Search for the cell housing the specified text and yield its (X, Y) center coordinate. 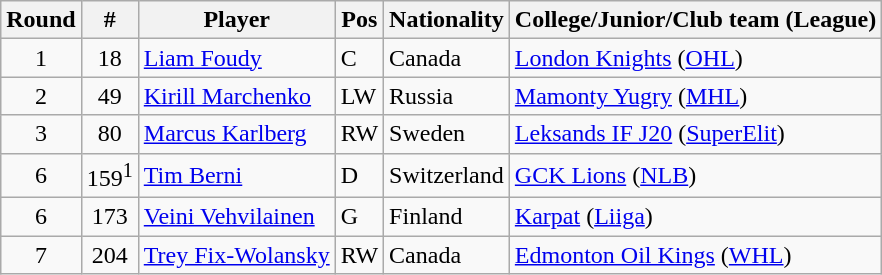
Player (236, 20)
GCK Lions (NLB) (695, 176)
1 (41, 58)
Marcus Karlberg (236, 134)
Liam Foudy (236, 58)
Veini Vehvilainen (236, 217)
80 (110, 134)
Leksands IF J20 (SuperElit) (695, 134)
Russia (447, 96)
Trey Fix-Wolansky (236, 255)
London Knights (OHL) (695, 58)
Nationality (447, 20)
Pos (359, 20)
18 (110, 58)
College/Junior/Club team (League) (695, 20)
G (359, 217)
49 (110, 96)
Round (41, 20)
Finland (447, 217)
1591 (110, 176)
Karpat (Liiga) (695, 217)
Switzerland (447, 176)
D (359, 176)
Sweden (447, 134)
Kirill Marchenko (236, 96)
204 (110, 255)
C (359, 58)
Tim Berni (236, 176)
LW (359, 96)
# (110, 20)
Mamonty Yugry (MHL) (695, 96)
173 (110, 217)
Edmonton Oil Kings (WHL) (695, 255)
2 (41, 96)
7 (41, 255)
3 (41, 134)
